Detect which cell encompasses the target text, then output its [x, y] center coordinate. 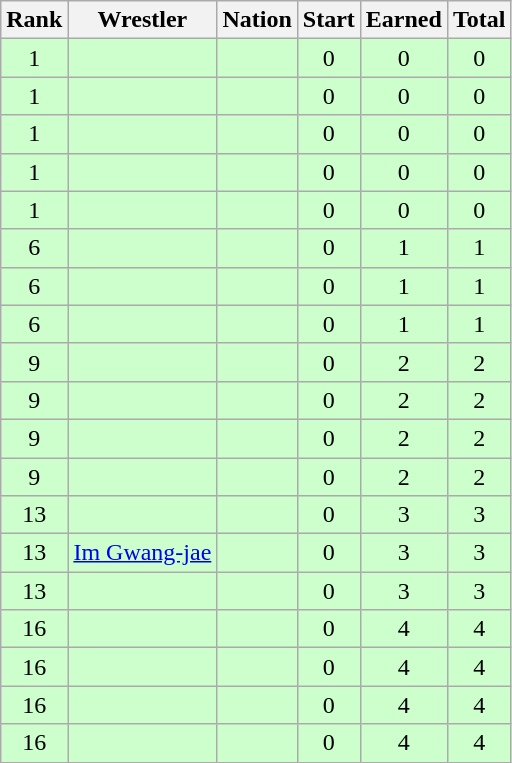
Earned [404, 20]
Wrestler [142, 20]
Rank [34, 20]
Nation [257, 20]
Start [328, 20]
Total [479, 20]
Im Gwang-jae [142, 553]
